Scan for the cell matching the given text and deliver its [x, y] coordinate at center. 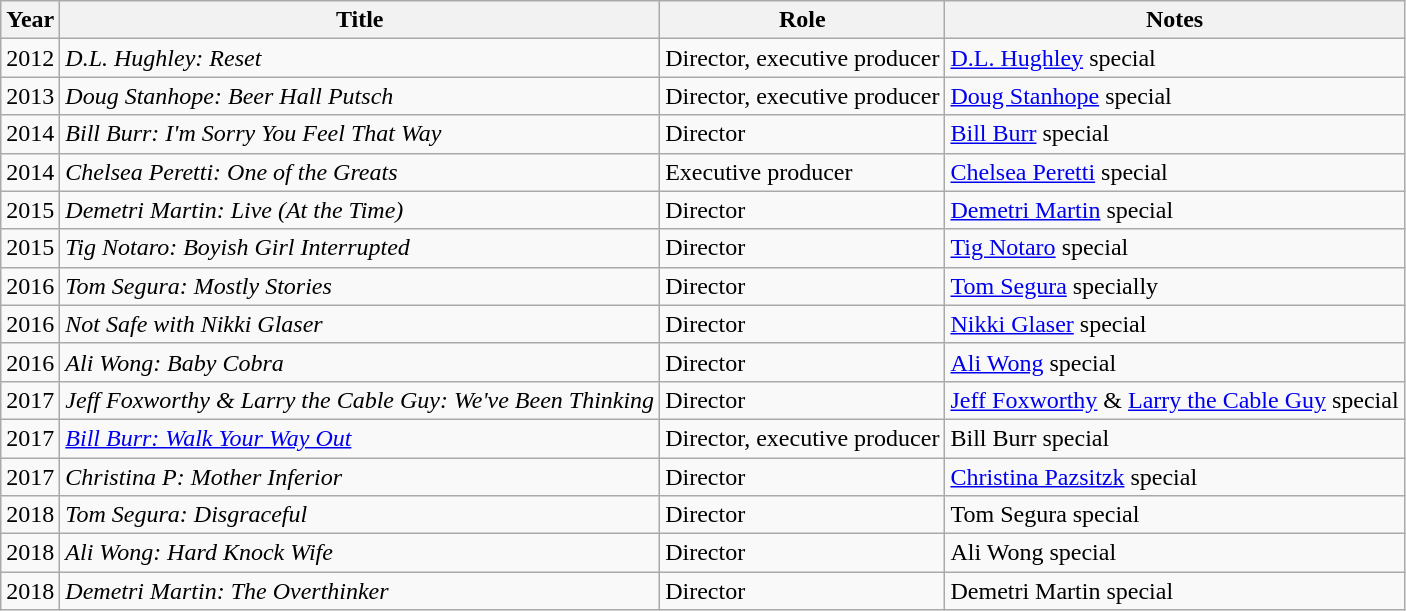
Doug Stanhope special [1174, 96]
Not Safe with Nikki Glaser [360, 324]
Tom Segura specially [1174, 286]
Chelsea Peretti: One of the Greats [360, 172]
Bill Burr: I'm Sorry You Feel That Way [360, 134]
Tom Segura: Disgraceful [360, 515]
Bill Burr: Walk Your Way Out [360, 438]
Role [802, 20]
Title [360, 20]
Tig Notaro special [1174, 248]
D.L. Hughley: Reset [360, 58]
D.L. Hughley special [1174, 58]
Tom Segura: Mostly Stories [360, 286]
Jeff Foxworthy & Larry the Cable Guy: We've Been Thinking [360, 400]
Christina P: Mother Inferior [360, 477]
Tig Notaro: Boyish Girl Interrupted [360, 248]
2013 [30, 96]
Ali Wong: Baby Cobra [360, 362]
Ali Wong: Hard Knock Wife [360, 553]
2012 [30, 58]
Notes [1174, 20]
Year [30, 20]
Doug Stanhope: Beer Hall Putsch [360, 96]
Christina Pazsitzk special [1174, 477]
Jeff Foxworthy & Larry the Cable Guy special [1174, 400]
Demetri Martin: Live (At the Time) [360, 210]
Executive producer [802, 172]
Tom Segura special [1174, 515]
Chelsea Peretti special [1174, 172]
Demetri Martin: The Overthinker [360, 591]
Nikki Glaser special [1174, 324]
